For the text-containing cell, return its midpoint in (x, y) coordinate format. 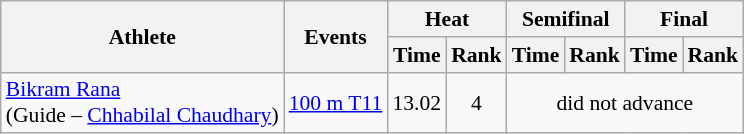
Final (684, 19)
Events (336, 36)
did not advance (625, 102)
13.02 (416, 102)
100 m T11 (336, 102)
Heat (446, 19)
4 (476, 102)
Bikram Rana(Guide – Chhabilal Chaudhary) (142, 102)
Athlete (142, 36)
Semifinal (566, 19)
